Locate the cell with the specified text and output its [x, y] center coordinate. 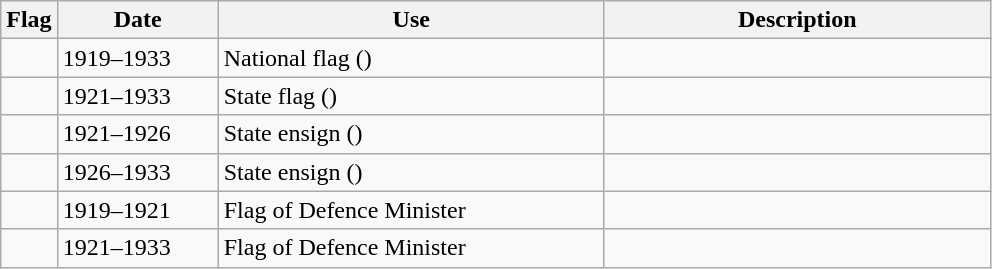
Date [138, 20]
1919–1933 [138, 58]
National flag () [411, 58]
Flag [29, 20]
1919–1921 [138, 210]
Use [411, 20]
State flag () [411, 96]
Description [797, 20]
1926–1933 [138, 172]
1921–1926 [138, 134]
